Determine the (X, Y) coordinate at the center of the cell enclosing the given text.  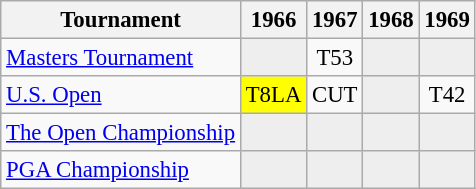
1967 (335, 20)
U.S. Open (121, 95)
1969 (447, 20)
T42 (447, 95)
The Open Championship (121, 133)
CUT (335, 95)
Tournament (121, 20)
PGA Championship (121, 170)
1968 (391, 20)
T53 (335, 58)
Masters Tournament (121, 58)
T8LA (273, 95)
1966 (273, 20)
